Extract the [X, Y] coordinate from the center of the cell holding the provided text.  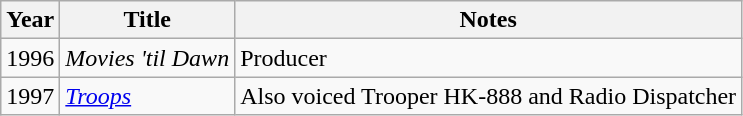
Also voiced Trooper HK-888 and Radio Dispatcher [488, 96]
1997 [30, 96]
Producer [488, 58]
Movies 'til Dawn [148, 58]
Year [30, 20]
1996 [30, 58]
Title [148, 20]
Notes [488, 20]
Troops [148, 96]
